Return the (x, y) coordinate for the center point of the cell that contains the specified text.  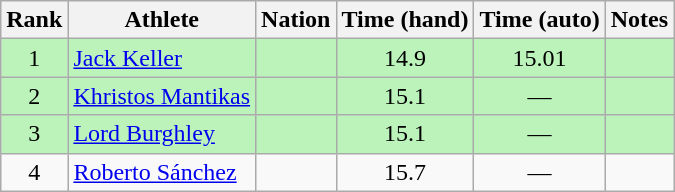
Time (hand) (405, 20)
15.01 (540, 58)
15.7 (405, 172)
Rank (34, 20)
2 (34, 96)
1 (34, 58)
Athlete (162, 20)
Nation (296, 20)
Khristos Mantikas (162, 96)
Time (auto) (540, 20)
Roberto Sánchez (162, 172)
3 (34, 134)
Jack Keller (162, 58)
14.9 (405, 58)
Notes (639, 20)
4 (34, 172)
Lord Burghley (162, 134)
